Provide the (X, Y) coordinate of the cell's center where the given text is located.  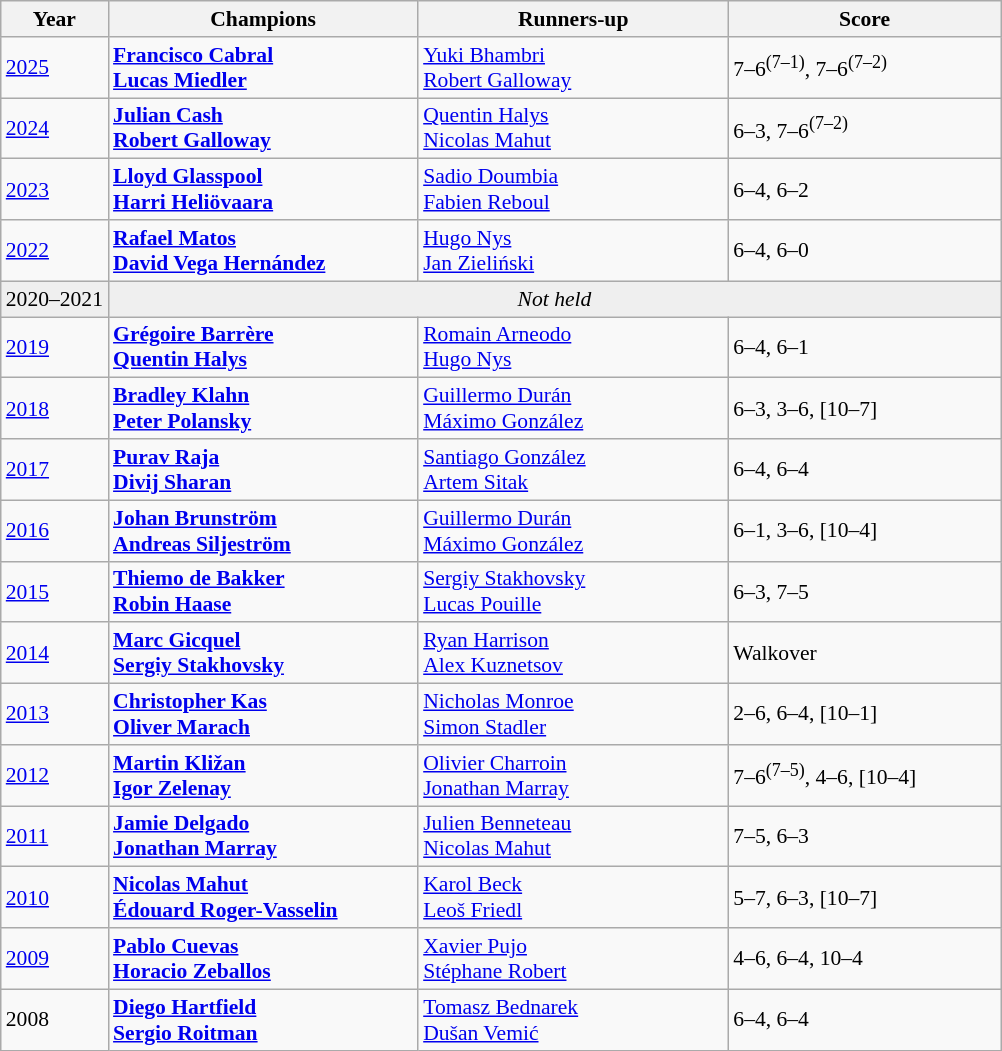
Hugo Nys Jan Zieliński (573, 250)
Lloyd Glasspool Harri Heliövaara (263, 190)
Santiago González Artem Sitak (573, 470)
Ryan Harrison Alex Kuznetsov (573, 654)
Grégoire Barrère Quentin Halys (263, 348)
2010 (54, 898)
2025 (54, 68)
Rafael Matos David Vega Hernández (263, 250)
Nicolas Mahut Édouard Roger-Vasselin (263, 898)
7–6(7–5), 4–6, [10–4] (864, 776)
Not held (554, 299)
6–3, 7–6(7–2) (864, 128)
6–4, 6–0 (864, 250)
Year (54, 19)
5–7, 6–3, [10–7] (864, 898)
Marc Gicquel Sergiy Stakhovsky (263, 654)
6–4, 6–1 (864, 348)
Francisco Cabral Lucas Miedler (263, 68)
Martin Kližan Igor Zelenay (263, 776)
Score (864, 19)
2020–2021 (54, 299)
7–6(7–1), 7–6(7–2) (864, 68)
2009 (54, 958)
Walkover (864, 654)
2011 (54, 836)
2022 (54, 250)
2012 (54, 776)
2023 (54, 190)
6–3, 7–5 (864, 592)
2019 (54, 348)
6–4, 6–2 (864, 190)
2017 (54, 470)
2016 (54, 530)
2013 (54, 714)
Thiemo de Bakker Robin Haase (263, 592)
2018 (54, 408)
Yuki Bhambri Robert Galloway (573, 68)
Bradley Klahn Peter Polansky (263, 408)
4–6, 6–4, 10–4 (864, 958)
6–1, 3–6, [10–4] (864, 530)
Olivier Charroin Jonathan Marray (573, 776)
Julian Cash Robert Galloway (263, 128)
Purav Raja Divij Sharan (263, 470)
Julien Benneteau Nicolas Mahut (573, 836)
Diego Hartfield Sergio Roitman (263, 1020)
Quentin Halys Nicolas Mahut (573, 128)
Sadio Doumbia Fabien Reboul (573, 190)
Runners-up (573, 19)
Johan Brunström Andreas Siljeström (263, 530)
6–3, 3–6, [10–7] (864, 408)
2015 (54, 592)
Sergiy Stakhovsky Lucas Pouille (573, 592)
Nicholas Monroe Simon Stadler (573, 714)
Romain Arneodo Hugo Nys (573, 348)
Jamie Delgado Jonathan Marray (263, 836)
Xavier Pujo Stéphane Robert (573, 958)
Tomasz Bednarek Dušan Vemić (573, 1020)
2–6, 6–4, [10–1] (864, 714)
2014 (54, 654)
Christopher Kas Oliver Marach (263, 714)
7–5, 6–3 (864, 836)
2008 (54, 1020)
2024 (54, 128)
Pablo Cuevas Horacio Zeballos (263, 958)
Champions (263, 19)
Karol Beck Leoš Friedl (573, 898)
